Search for the cell housing the specified text and yield its [X, Y] center coordinate. 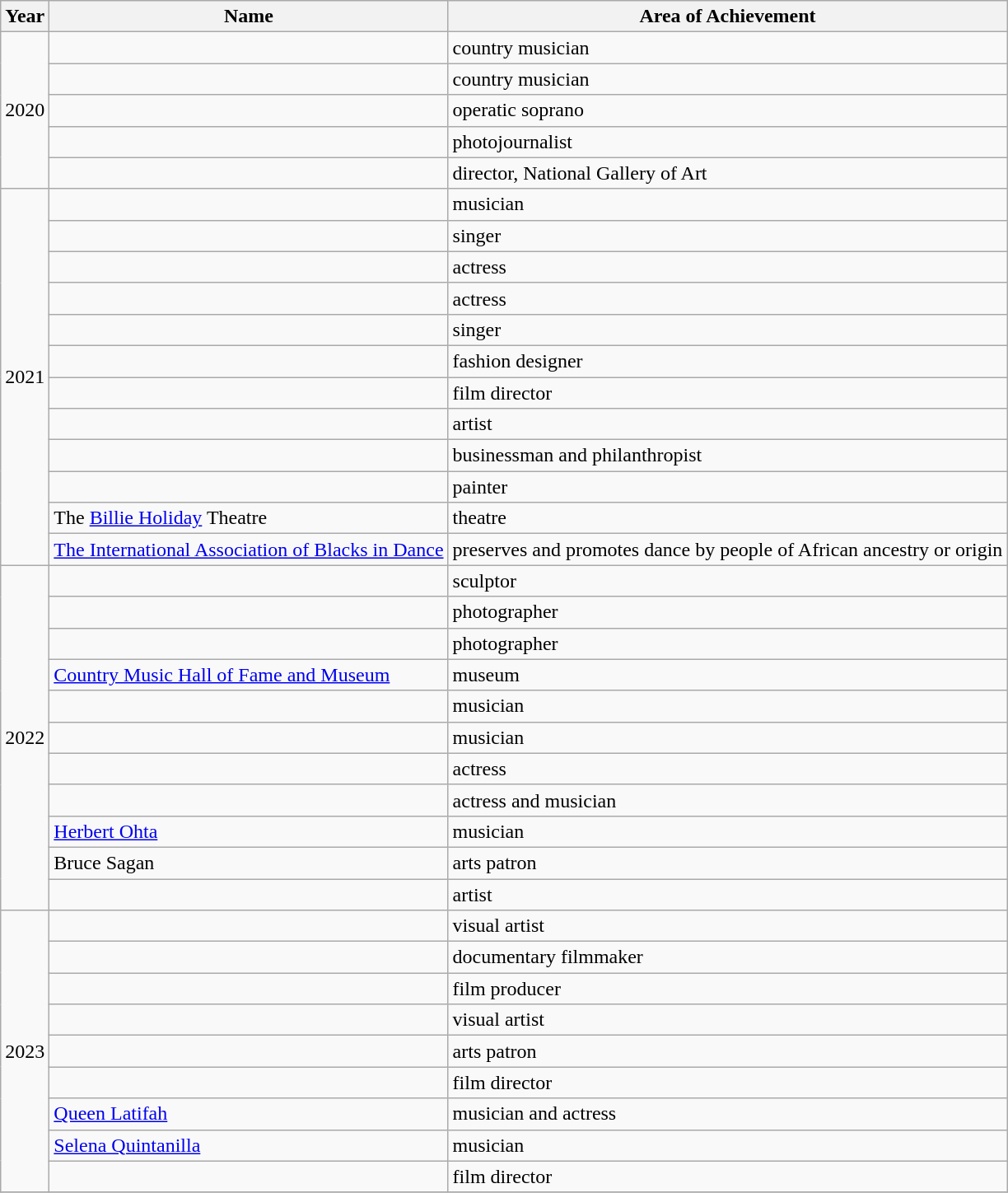
documentary filmmaker [728, 957]
Herbert Ohta [249, 831]
Queen Latifah [249, 1114]
2020 [25, 110]
Country Music Hall of Fame and Museum [249, 675]
Year [25, 16]
operatic soprano [728, 110]
theatre [728, 518]
musician and actress [728, 1114]
painter [728, 487]
fashion designer [728, 361]
2022 [25, 738]
Bruce Sagan [249, 863]
film producer [728, 989]
director, National Gallery of Art [728, 173]
preserves and promotes dance by people of African ancestry or origin [728, 550]
2021 [25, 377]
Selena Quintanilla [249, 1145]
The Billie Holiday Theatre [249, 518]
businessman and philanthropist [728, 456]
The International Association of Blacks in Dance [249, 550]
actress and musician [728, 800]
Area of Achievement [728, 16]
sculptor [728, 581]
photojournalist [728, 142]
2023 [25, 1051]
Name [249, 16]
museum [728, 675]
